Identify which cell holds the provided text, then report its (X, Y) central coordinate. 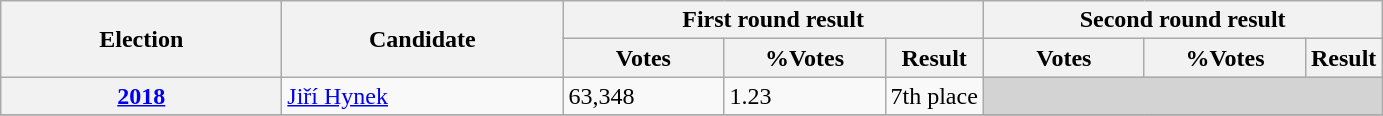
Candidate (422, 39)
Jiří Hynek (422, 96)
1.23 (804, 96)
First round result (773, 20)
63,348 (644, 96)
Election (142, 39)
7th place (934, 96)
2018 (142, 96)
Second round result (1182, 20)
